Locate the cell with the specified text and output its [x, y] center coordinate. 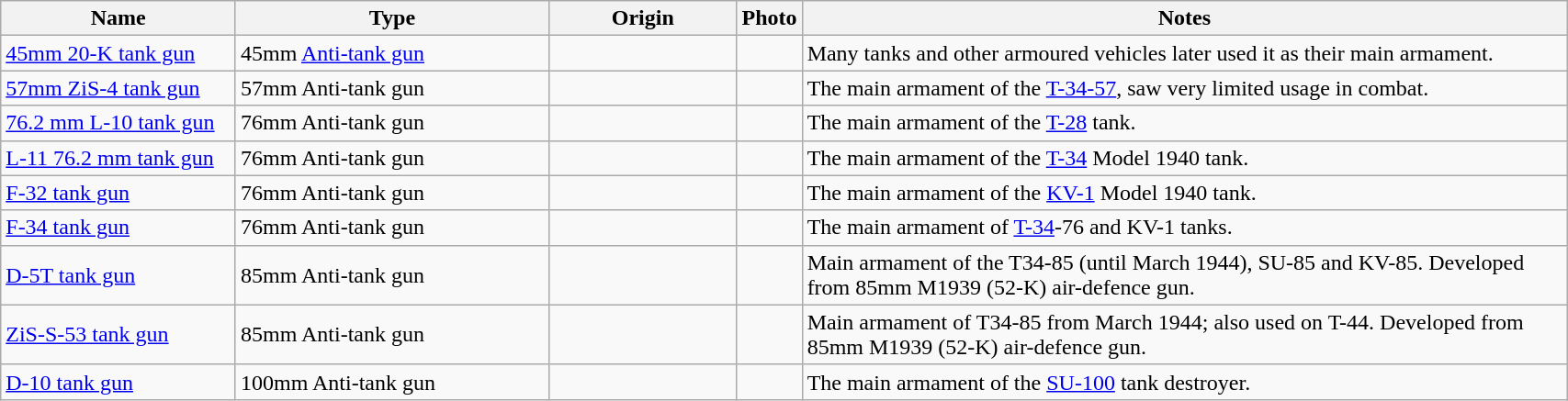
Main armament of T34-85 from March 1944; also used on T-44. Developed from 85mm M1939 (52-K) air-defence gun. [1185, 334]
57mm Anti-tank gun [391, 88]
Main armament of the T34-85 (until March 1944), SU-85 and KV-85. Developed from 85mm M1939 (52-K) air-defence gun. [1185, 275]
100mm Anti-tank gun [391, 382]
57mm ZiS-4 tank gun [118, 88]
F-34 tank gun [118, 228]
Notes [1185, 18]
76.2 mm L-10 tank gun [118, 123]
Type [391, 18]
L-11 76.2 mm tank gun [118, 158]
45mm Anti-tank gun [391, 53]
The main armament of T-34-76 and KV-1 tanks. [1185, 228]
Origin [643, 18]
The main armament of the KV-1 Model 1940 tank. [1185, 193]
D-5T tank gun [118, 275]
The main armament of the SU-100 tank destroyer. [1185, 382]
The main armament of the T-28 tank. [1185, 123]
Photo [770, 18]
Name [118, 18]
Many tanks and other armoured vehicles later used it as their main armament. [1185, 53]
The main armament of the T-34 Model 1940 tank. [1185, 158]
F-32 tank gun [118, 193]
45mm 20-K tank gun [118, 53]
D-10 tank gun [118, 382]
ZiS-S-53 tank gun [118, 334]
The main armament of the T-34-57, saw very limited usage in combat. [1185, 88]
